Extract the [X, Y] coordinate from the center of the cell holding the provided text.  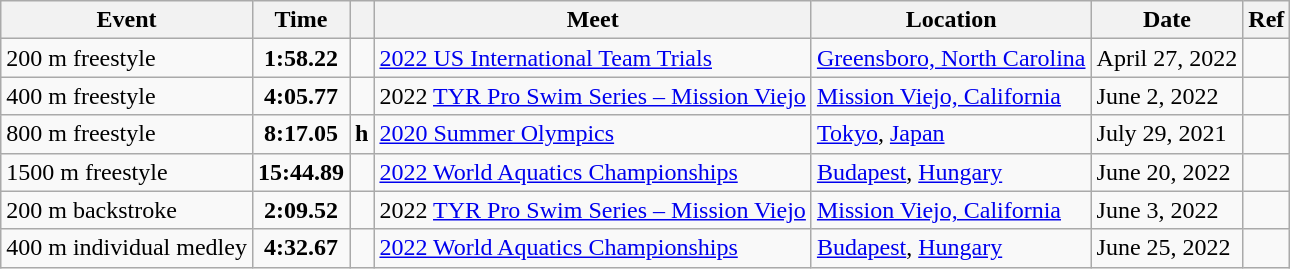
June 3, 2022 [1167, 210]
h [362, 134]
June 20, 2022 [1167, 172]
1:58.22 [300, 58]
200 m backstroke [127, 210]
April 27, 2022 [1167, 58]
4:32.67 [300, 248]
2022 US International Team Trials [592, 58]
2020 Summer Olympics [592, 134]
Greensboro, North Carolina [951, 58]
1500 m freestyle [127, 172]
2:09.52 [300, 210]
Location [951, 20]
June 25, 2022 [1167, 248]
200 m freestyle [127, 58]
June 2, 2022 [1167, 96]
400 m individual medley [127, 248]
800 m freestyle [127, 134]
15:44.89 [300, 172]
July 29, 2021 [1167, 134]
400 m freestyle [127, 96]
8:17.05 [300, 134]
Meet [592, 20]
Ref [1266, 20]
Time [300, 20]
Date [1167, 20]
Tokyo, Japan [951, 134]
Event [127, 20]
4:05.77 [300, 96]
